Determine the (X, Y) coordinate at the center of the cell enclosing the given text.  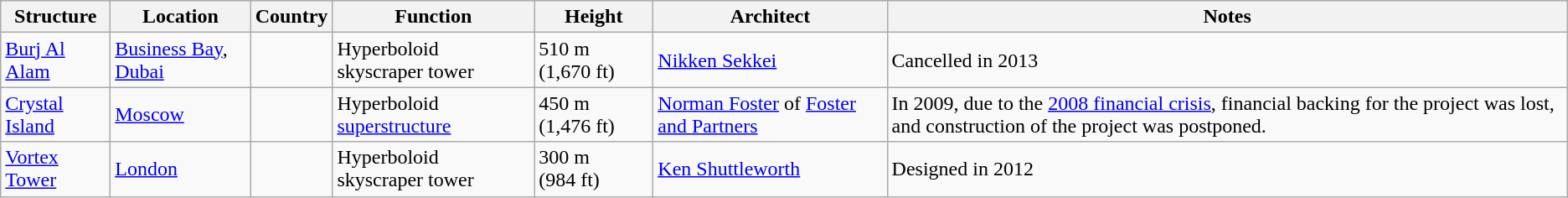
Moscow (181, 114)
Vortex Tower (55, 169)
Designed in 2012 (1227, 169)
Notes (1227, 17)
450 m (1,476 ft) (594, 114)
Function (434, 17)
Business Bay, Dubai (181, 60)
Hyperboloid superstructure (434, 114)
Cancelled in 2013 (1227, 60)
Height (594, 17)
Nikken Sekkei (771, 60)
Ken Shuttleworth (771, 169)
London (181, 169)
In 2009, due to the 2008 financial crisis, financial backing for the project was lost, and construction of the project was postponed. (1227, 114)
Architect (771, 17)
Norman Foster of Foster and Partners (771, 114)
Location (181, 17)
510 m (1,670 ft) (594, 60)
Structure (55, 17)
Crystal Island (55, 114)
300 m (984 ft) (594, 169)
Country (291, 17)
Burj Al Alam (55, 60)
